Detect which cell encompasses the target text, then output its [X, Y] center coordinate. 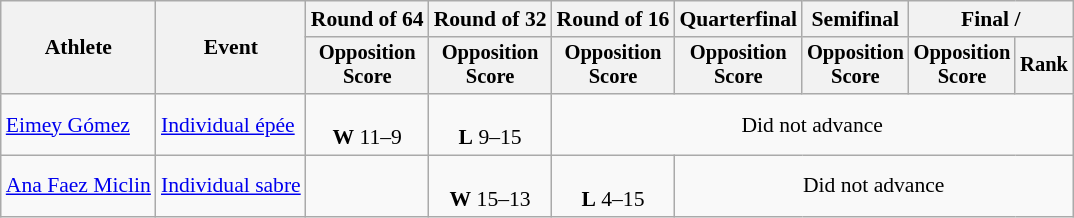
Final / [991, 19]
W 11–9 [368, 124]
Event [231, 48]
Individual sabre [231, 186]
Athlete [78, 48]
L 9–15 [490, 124]
Round of 32 [490, 19]
Eimey Gómez [78, 124]
W 15–13 [490, 186]
Individual épée [231, 124]
L 4–15 [614, 186]
Quarterfinal [738, 19]
Round of 16 [614, 19]
Round of 64 [368, 19]
Ana Faez Miclin [78, 186]
Semifinal [856, 19]
Rank [1044, 66]
